Find where the given text appears and provide that cell's center as [x, y] coordinate. 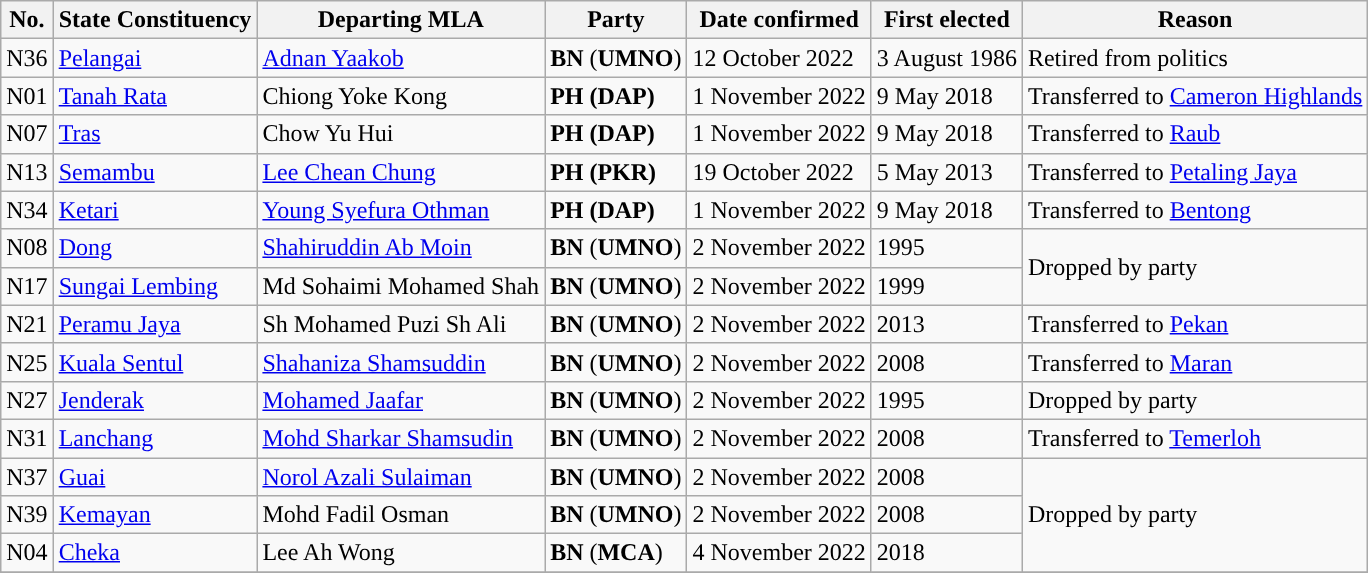
Sungai Lembing [155, 286]
Pelangai [155, 58]
State Constituency [155, 20]
5 May 2013 [946, 172]
Mohamed Jaafar [401, 400]
Adnan Yaakob [401, 58]
Shahiruddin Ab Moin [401, 248]
Mohd Sharkar Shamsudin [401, 438]
Md Sohaimi Mohamed Shah [401, 286]
12 October 2022 [779, 58]
N27 [27, 400]
3 August 1986 [946, 58]
N39 [27, 515]
N04 [27, 553]
N13 [27, 172]
Transferred to Maran [1194, 362]
N08 [27, 248]
Transferred to Petaling Jaya [1194, 172]
No. [27, 20]
N17 [27, 286]
Lee Ah Wong [401, 553]
Ketari [155, 210]
Peramu Jaya [155, 324]
First elected [946, 20]
Semambu [155, 172]
Transferred to Bentong [1194, 210]
Cheka [155, 553]
2018 [946, 553]
Date confirmed [779, 20]
Reason [1194, 20]
19 October 2022 [779, 172]
Jenderak [155, 400]
N36 [27, 58]
Retired from politics [1194, 58]
N31 [27, 438]
Guai [155, 477]
2013 [946, 324]
Dong [155, 248]
PH (PKR) [616, 172]
4 November 2022 [779, 553]
Sh Mohamed Puzi Sh Ali [401, 324]
Transferred to Cameron Highlands [1194, 96]
N34 [27, 210]
BN (MCA) [616, 553]
N07 [27, 134]
Young Syefura Othman [401, 210]
1999 [946, 286]
N21 [27, 324]
Transferred to Temerloh [1194, 438]
Chow Yu Hui [401, 134]
N37 [27, 477]
Transferred to Pekan [1194, 324]
Kemayan [155, 515]
Chiong Yoke Kong [401, 96]
Departing MLA [401, 20]
Lee Chean Chung [401, 172]
Tras [155, 134]
N01 [27, 96]
Mohd Fadil Osman [401, 515]
Lanchang [155, 438]
N25 [27, 362]
Kuala Sentul [155, 362]
Tanah Rata [155, 96]
Transferred to Raub [1194, 134]
Norol Azali Sulaiman [401, 477]
Party [616, 20]
Shahaniza Shamsuddin [401, 362]
